Output the (x, y) coordinate of the center of the cell containing the given text.  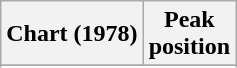
Chart (1978) (72, 34)
Peakposition (189, 34)
